Determine the [X, Y] coordinate at the center of the cell enclosing the given text.  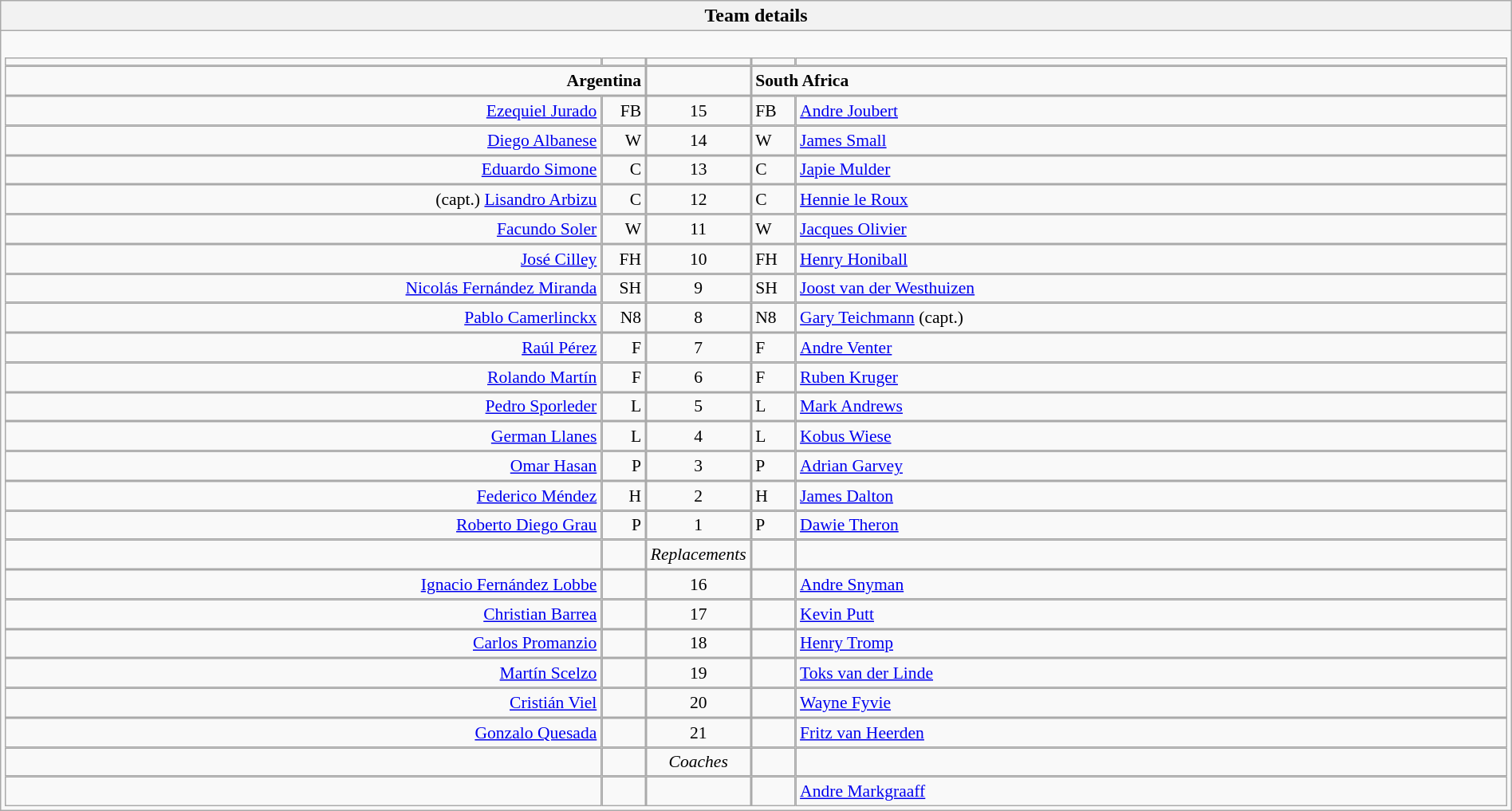
Cristián Viel [303, 703]
5 [699, 407]
Christian Barrea [303, 614]
Omar Hasan [303, 466]
Federico Méndez [303, 496]
Martín Scelzo [303, 673]
Henry Honiball [1151, 258]
Diego Albanese [303, 140]
Nicolás Fernández Miranda [303, 289]
7 [699, 348]
4 [699, 435]
11 [699, 230]
Wayne Fyvie [1151, 703]
20 [699, 703]
Toks van der Linde [1151, 673]
Andre Snyman [1151, 584]
12 [699, 199]
Andre Venter [1151, 348]
James Small [1151, 140]
Hennie le Roux [1151, 199]
Carlos Promanzio [303, 643]
Kobus Wiese [1151, 435]
Coaches [699, 762]
German Llanes [303, 435]
(capt.) Lisandro Arbizu [303, 199]
Kevin Putt [1151, 614]
19 [699, 673]
15 [699, 110]
Joost van der Westhuizen [1151, 289]
14 [699, 140]
6 [699, 376]
Rolando Martín [303, 376]
Gonzalo Quesada [303, 732]
Team details [756, 16]
3 [699, 466]
1 [699, 525]
Argentina [325, 81]
Jacques Olivier [1151, 230]
Andre Joubert [1151, 110]
9 [699, 289]
Fritz van Heerden [1151, 732]
18 [699, 643]
10 [699, 258]
Dawie Theron [1151, 525]
8 [699, 317]
Roberto Diego Grau [303, 525]
Japie Mulder [1151, 169]
Gary Teichmann (capt.) [1151, 317]
Facundo Soler [303, 230]
South Africa [1128, 81]
Raúl Pérez [303, 348]
Ruben Kruger [1151, 376]
17 [699, 614]
Henry Tromp [1151, 643]
16 [699, 584]
Ignacio Fernández Lobbe [303, 584]
Pablo Camerlinckx [303, 317]
Ezequiel Jurado [303, 110]
Pedro Sporleder [303, 407]
Andre Markgraaff [1151, 791]
Mark Andrews [1151, 407]
13 [699, 169]
James Dalton [1151, 496]
José Cilley [303, 258]
Eduardo Simone [303, 169]
Adrian Garvey [1151, 466]
Replacements [699, 555]
21 [699, 732]
2 [699, 496]
